Extract the (X, Y) coordinate from the center of the cell holding the provided text.  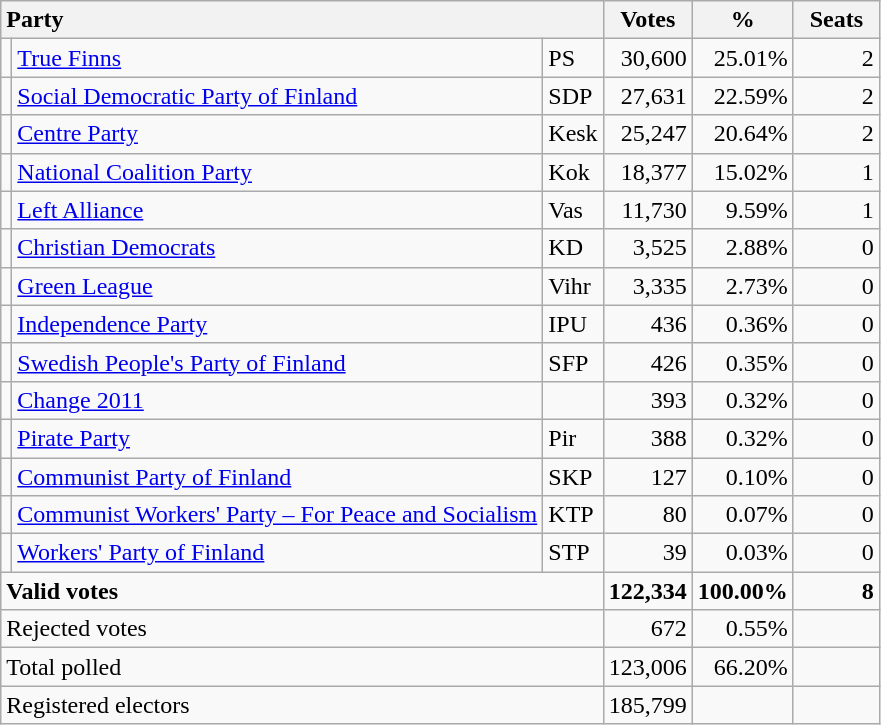
Vihr (573, 286)
National Coalition Party (278, 172)
Communist Party of Finland (278, 477)
80 (648, 515)
KTP (573, 515)
672 (648, 629)
8 (836, 591)
185,799 (648, 705)
Christian Democrats (278, 248)
KD (573, 248)
2.88% (742, 248)
25,247 (648, 134)
0.36% (742, 324)
Green League (278, 286)
127 (648, 477)
11,730 (648, 210)
3,335 (648, 286)
Rejected votes (302, 629)
393 (648, 400)
426 (648, 362)
0.10% (742, 477)
66.20% (742, 667)
% (742, 20)
15.02% (742, 172)
20.64% (742, 134)
27,631 (648, 96)
122,334 (648, 591)
100.00% (742, 591)
3,525 (648, 248)
Kesk (573, 134)
436 (648, 324)
Change 2011 (278, 400)
Left Alliance (278, 210)
STP (573, 553)
2.73% (742, 286)
Communist Workers' Party – For Peace and Socialism (278, 515)
Pir (573, 438)
Social Democratic Party of Finland (278, 96)
PS (573, 58)
SKP (573, 477)
SDP (573, 96)
25.01% (742, 58)
Workers' Party of Finland (278, 553)
Independence Party (278, 324)
Centre Party (278, 134)
Pirate Party (278, 438)
39 (648, 553)
0.07% (742, 515)
IPU (573, 324)
18,377 (648, 172)
22.59% (742, 96)
Total polled (302, 667)
0.35% (742, 362)
30,600 (648, 58)
Votes (648, 20)
Swedish People's Party of Finland (278, 362)
Kok (573, 172)
0.03% (742, 553)
388 (648, 438)
Vas (573, 210)
Registered electors (302, 705)
123,006 (648, 667)
9.59% (742, 210)
0.55% (742, 629)
True Finns (278, 58)
Party (302, 20)
Valid votes (302, 591)
Seats (836, 20)
SFP (573, 362)
